Locate the cell with the specified text and output its [x, y] center coordinate. 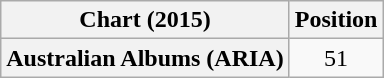
Australian Albums (ARIA) [145, 58]
51 [336, 58]
Position [336, 20]
Chart (2015) [145, 20]
